Capture the cell that displays the provided text and extract its [X, Y] central coordinate. 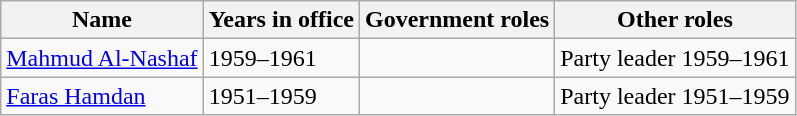
Mahmud Al-Nashaf [102, 58]
Other roles [675, 20]
Government roles [456, 20]
1951–1959 [281, 96]
Party leader 1951–1959 [675, 96]
Years in office [281, 20]
Faras Hamdan [102, 96]
1959–1961 [281, 58]
Name [102, 20]
Party leader 1959–1961 [675, 58]
